Provide the [X, Y] coordinate of the cell's center where the given text is located.  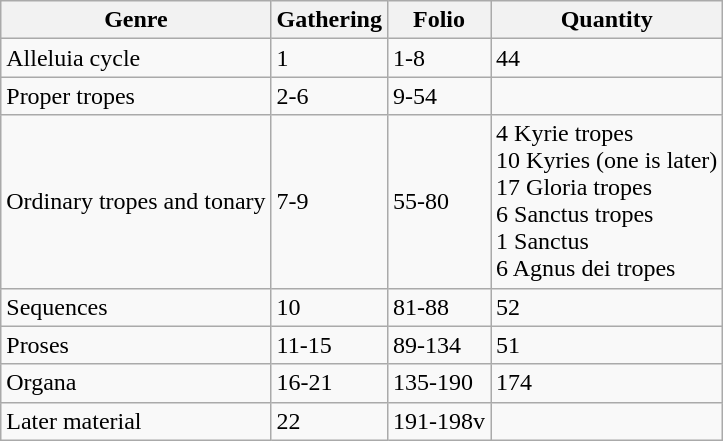
Proper tropes [136, 96]
1-8 [438, 58]
10 [329, 307]
52 [607, 307]
Folio [438, 20]
Sequences [136, 307]
16-21 [329, 383]
Genre [136, 20]
Later material [136, 421]
22 [329, 421]
55-80 [438, 202]
Quantity [607, 20]
1 [329, 58]
89-134 [438, 345]
Organa [136, 383]
51 [607, 345]
174 [607, 383]
44 [607, 58]
2-6 [329, 96]
4 Kyrie tropes10 Kyries (one is later)17 Gloria tropes6 Sanctus tropes1 Sanctus6 Agnus dei tropes [607, 202]
135-190 [438, 383]
11-15 [329, 345]
7-9 [329, 202]
Alleluia cycle [136, 58]
191-198v [438, 421]
9-54 [438, 96]
Gathering [329, 20]
Proses [136, 345]
81-88 [438, 307]
Ordinary tropes and tonary [136, 202]
